Capture the cell that displays the provided text and extract its (X, Y) central coordinate. 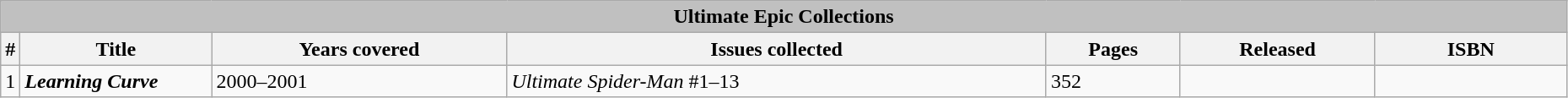
Pages (1113, 49)
352 (1113, 81)
# (10, 49)
Years covered (359, 49)
1 (10, 81)
Ultimate Spider-Man #1–13 (777, 81)
Released (1277, 49)
Learning Curve (116, 81)
2000–2001 (359, 81)
Title (116, 49)
ISBN (1471, 49)
Ultimate Epic Collections (784, 17)
Issues collected (777, 49)
